Extract the [x, y] coordinate from the center of the cell holding the provided text.  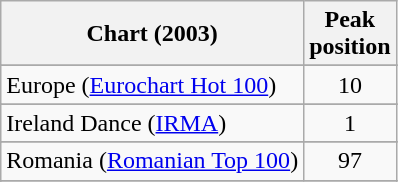
97 [350, 161]
Europe (Eurochart Hot 100) [152, 85]
Ireland Dance (IRMA) [152, 123]
10 [350, 85]
Romania (Romanian Top 100) [152, 161]
Peakposition [350, 34]
Chart (2003) [152, 34]
1 [350, 123]
